Pinpoint the cell where the given text exists, returning its [X, Y] midpoint coordinate. 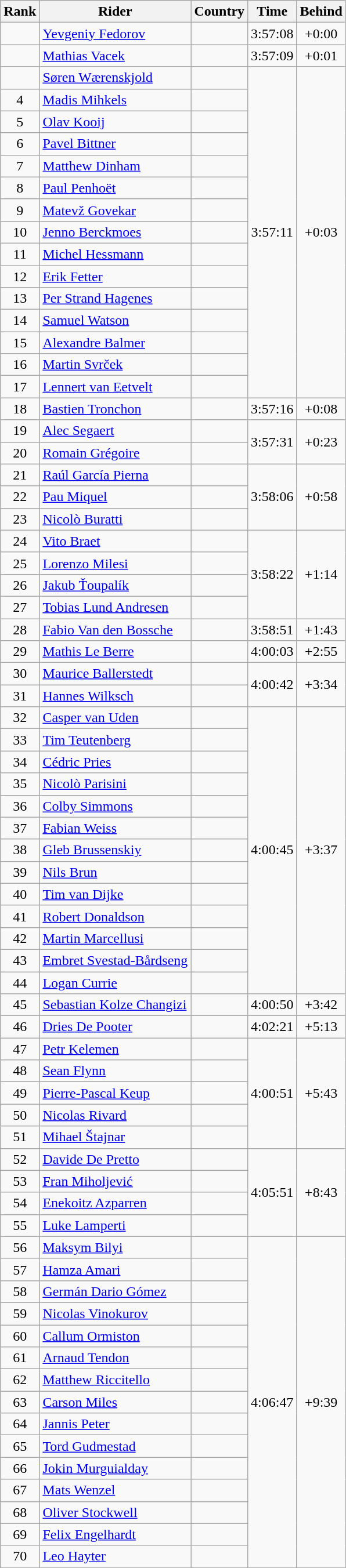
26 [20, 585]
+9:39 [321, 1402]
Hannes Wilksch [115, 696]
40 [20, 894]
Mats Wenzel [115, 1490]
Carson Miles [115, 1402]
Leo Hayter [115, 1556]
41 [20, 916]
Jakub Ťoupalík [115, 585]
Bastien Tronchon [115, 409]
18 [20, 409]
4:00:51 [272, 1093]
Fabian Weiss [115, 828]
Nicolas Vinokurov [115, 1313]
56 [20, 1247]
5 [20, 122]
Yevgeniy Fedorov [115, 34]
Mihael Štajnar [115, 1137]
+3:42 [321, 1005]
Oliver Stockwell [115, 1512]
47 [20, 1049]
16 [20, 365]
48 [20, 1071]
Romain Grégoire [115, 453]
Matthew Riccitello [115, 1380]
Nicolò Parisini [115, 784]
60 [20, 1335]
Alexandre Balmer [115, 343]
Rider [115, 12]
4:00:45 [272, 850]
4:00:50 [272, 1005]
12 [20, 277]
+0:01 [321, 56]
Dries De Pooter [115, 1027]
57 [20, 1269]
Behind [321, 12]
31 [20, 696]
44 [20, 983]
+3:34 [321, 685]
8 [20, 188]
24 [20, 541]
+3:37 [321, 850]
55 [20, 1225]
59 [20, 1313]
4 [20, 100]
+5:43 [321, 1093]
33 [20, 740]
Pavel Bittner [115, 144]
29 [20, 652]
Sebastian Kolze Changizi [115, 1005]
Mathias Vacek [115, 56]
Martin Marcellusi [115, 938]
51 [20, 1137]
3:57:08 [272, 34]
Colby Simmons [115, 806]
Rank [20, 12]
+8:43 [321, 1192]
Samuel Watson [115, 321]
13 [20, 299]
34 [20, 762]
+0:03 [321, 232]
Tim Teutenberg [115, 740]
20 [20, 453]
Jannis Peter [115, 1424]
Per Strand Hagenes [115, 299]
Jenno Berckmoes [115, 232]
Country [219, 12]
15 [20, 343]
25 [20, 563]
Olav Kooij [115, 122]
68 [20, 1512]
3:57:16 [272, 409]
Felix Engelhardt [115, 1534]
50 [20, 1115]
Robert Donaldson [115, 916]
30 [20, 674]
3:58:06 [272, 497]
Pau Miquel [115, 497]
Nils Brun [115, 872]
4:00:42 [272, 685]
Maurice Ballerstedt [115, 674]
+0:00 [321, 34]
6 [20, 144]
3:57:31 [272, 442]
+0:58 [321, 497]
Arnaud Tendon [115, 1358]
+2:55 [321, 652]
28 [20, 629]
38 [20, 850]
Cédric Pries [115, 762]
36 [20, 806]
53 [20, 1181]
Fran Miholjević [115, 1181]
17 [20, 387]
64 [20, 1424]
Maksym Bilyi [115, 1247]
Embret Svestad-Bårdseng [115, 960]
46 [20, 1027]
9 [20, 210]
Madis Mihkels [115, 100]
Callum Ormiston [115, 1335]
4:05:51 [272, 1192]
+1:43 [321, 629]
43 [20, 960]
45 [20, 1005]
52 [20, 1159]
+0:08 [321, 409]
Søren Wærenskjold [115, 78]
Germán Dario Gómez [115, 1291]
10 [20, 232]
Michel Hessmann [115, 254]
67 [20, 1490]
3:57:11 [272, 232]
Erik Fetter [115, 277]
66 [20, 1468]
Sean Flynn [115, 1071]
3:58:22 [272, 574]
65 [20, 1446]
32 [20, 718]
58 [20, 1291]
19 [20, 431]
63 [20, 1402]
Jokin Murguialday [115, 1468]
70 [20, 1556]
Vito Braet [115, 541]
61 [20, 1358]
+5:13 [321, 1027]
Logan Currie [115, 983]
Matevž Govekar [115, 210]
Nicolò Buratti [115, 519]
Nicolas Rivard [115, 1115]
4:00:03 [272, 652]
21 [20, 475]
22 [20, 497]
Lorenzo Milesi [115, 563]
Raúl García Pierna [115, 475]
Hamza Amari [115, 1269]
Time [272, 12]
Gleb Brussenskiy [115, 850]
35 [20, 784]
Enekoitz Azparren [115, 1203]
Alec Segaert [115, 431]
11 [20, 254]
7 [20, 166]
+0:23 [321, 442]
4:02:21 [272, 1027]
Davide De Pretto [115, 1159]
62 [20, 1380]
Petr Kelemen [115, 1049]
54 [20, 1203]
37 [20, 828]
3:58:51 [272, 629]
Luke Lamperti [115, 1225]
4:06:47 [272, 1402]
Matthew Dinham [115, 166]
27 [20, 607]
Tim van Dijke [115, 894]
Paul Penhoët [115, 188]
Tobias Lund Andresen [115, 607]
3:57:09 [272, 56]
Pierre-Pascal Keup [115, 1093]
Mathis Le Berre [115, 652]
Lennert van Eetvelt [115, 387]
14 [20, 321]
Martin Svrček [115, 365]
42 [20, 938]
23 [20, 519]
+1:14 [321, 574]
Tord Gudmestad [115, 1446]
Fabio Van den Bossche [115, 629]
49 [20, 1093]
69 [20, 1534]
Casper van Uden [115, 718]
39 [20, 872]
